Capture the cell that displays the provided text and extract its (X, Y) central coordinate. 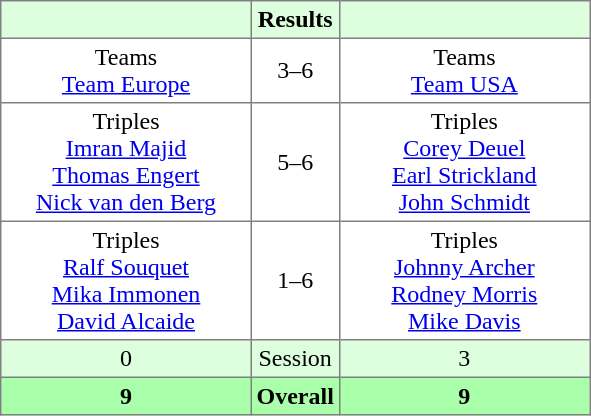
3 (464, 359)
Session (295, 359)
TriplesRalf SouquetMika ImmonenDavid Alcaide (126, 280)
TeamsTeam Europe (126, 70)
3–6 (295, 70)
1–6 (295, 280)
Results (295, 20)
TeamsTeam USA (464, 70)
TriplesCorey DeuelEarl StricklandJohn Schmidt (464, 162)
TriplesImran MajidThomas EngertNick van den Berg (126, 162)
5–6 (295, 162)
Overall (295, 396)
0 (126, 359)
TriplesJohnny ArcherRodney MorrisMike Davis (464, 280)
